Capture the cell that displays the provided text and extract its [x, y] central coordinate. 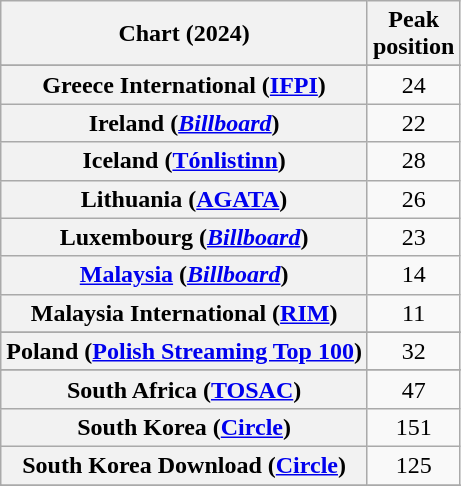
22 [413, 123]
South Africa (TOSAC) [184, 389]
11 [413, 313]
32 [413, 351]
Ireland (Billboard) [184, 123]
Luxembourg (Billboard) [184, 237]
125 [413, 465]
26 [413, 199]
47 [413, 389]
Malaysia International (RIM) [184, 313]
14 [413, 275]
Poland (Polish Streaming Top 100) [184, 351]
South Korea (Circle) [184, 427]
Lithuania (AGATA) [184, 199]
151 [413, 427]
Peakposition [413, 34]
Greece International (IFPI) [184, 85]
28 [413, 161]
Malaysia (Billboard) [184, 275]
24 [413, 85]
South Korea Download (Circle) [184, 465]
23 [413, 237]
Chart (2024) [184, 34]
Iceland (Tónlistinn) [184, 161]
